Extract the (x, y) coordinate from the center of the cell holding the provided text.  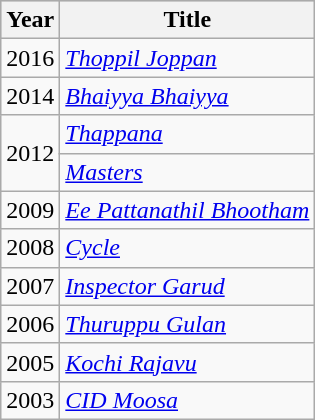
Thuruppu Gulan (188, 324)
Thappana (188, 134)
2005 (30, 362)
Kochi Rajavu (188, 362)
Inspector Garud (188, 286)
Bhaiyya Bhaiyya (188, 96)
Thoppil Joppan (188, 58)
Title (188, 20)
2006 (30, 324)
Year (30, 20)
2007 (30, 286)
Ee Pattanathil Bhootham (188, 210)
Cycle (188, 248)
2009 (30, 210)
2016 (30, 58)
2008 (30, 248)
2012 (30, 153)
2014 (30, 96)
CID Moosa (188, 400)
Masters (188, 172)
2003 (30, 400)
